Scan for the cell matching the given text and deliver its [X, Y] coordinate at center. 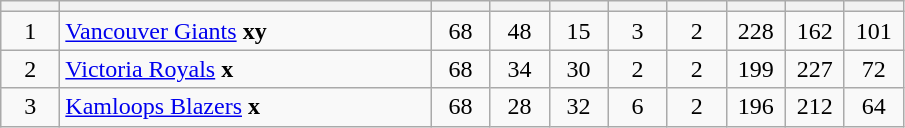
15 [578, 31]
48 [520, 31]
196 [756, 107]
Kamloops Blazers x [246, 107]
28 [520, 107]
Victoria Royals x [246, 69]
199 [756, 69]
227 [814, 69]
228 [756, 31]
6 [638, 107]
212 [814, 107]
32 [578, 107]
34 [520, 69]
30 [578, 69]
Vancouver Giants xy [246, 31]
162 [814, 31]
101 [874, 31]
72 [874, 69]
1 [30, 31]
64 [874, 107]
